Return the [x, y] coordinate for the center point of the cell that contains the specified text.  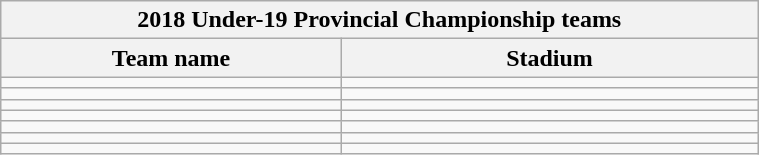
2018 Under-19 Provincial Championship teams [380, 20]
Team name [172, 58]
Stadium [549, 58]
